Identify which cell holds the provided text, then report its (X, Y) central coordinate. 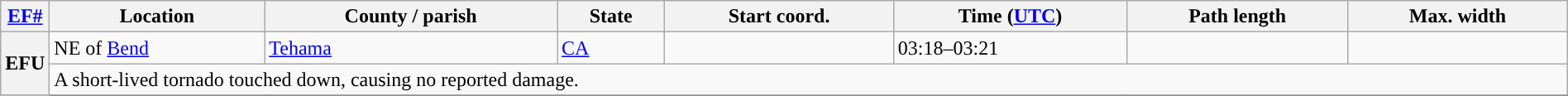
State (611, 17)
CA (611, 48)
EF# (25, 17)
03:18–03:21 (1010, 48)
Max. width (1458, 17)
NE of Bend (157, 48)
County / parish (411, 17)
Tehama (411, 48)
EFU (25, 64)
Path length (1237, 17)
Start coord. (779, 17)
Time (UTC) (1010, 17)
Location (157, 17)
A short-lived tornado touched down, causing no reported damage. (809, 79)
